Extract the [x, y] coordinate from the center of the cell holding the provided text.  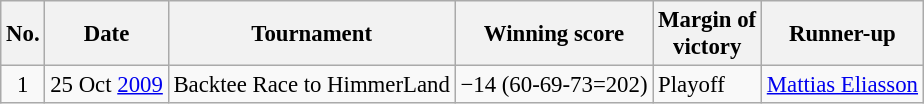
Playoff [708, 85]
−14 (60-69-73=202) [554, 85]
Margin ofvictory [708, 34]
Winning score [554, 34]
Date [106, 34]
No. [23, 34]
25 Oct 2009 [106, 85]
1 [23, 85]
Mattias Eliasson [842, 85]
Backtee Race to HimmerLand [312, 85]
Tournament [312, 34]
Runner-up [842, 34]
